Return the [x, y] coordinate for the center point of the cell that contains the specified text.  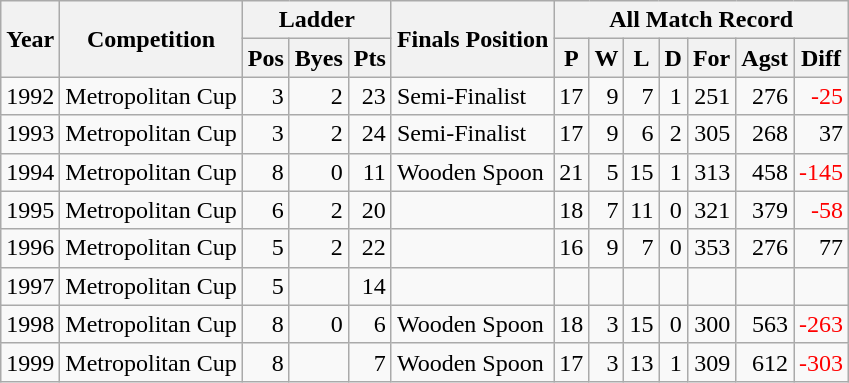
1999 [30, 362]
20 [370, 210]
24 [370, 134]
Agst [765, 58]
1996 [30, 248]
L [642, 58]
1995 [30, 210]
-58 [822, 210]
14 [370, 286]
563 [765, 324]
All Match Record [702, 20]
-303 [822, 362]
W [606, 58]
-145 [822, 172]
21 [572, 172]
23 [370, 96]
321 [711, 210]
1992 [30, 96]
Year [30, 39]
353 [711, 248]
612 [765, 362]
300 [711, 324]
37 [822, 134]
1998 [30, 324]
-263 [822, 324]
For [711, 58]
Byes [318, 58]
313 [711, 172]
309 [711, 362]
Pts [370, 58]
305 [711, 134]
Pos [266, 58]
268 [765, 134]
Ladder [316, 20]
Finals Position [472, 39]
379 [765, 210]
1993 [30, 134]
Competition [151, 39]
D [673, 58]
16 [572, 248]
22 [370, 248]
Diff [822, 58]
-25 [822, 96]
251 [711, 96]
13 [642, 362]
1997 [30, 286]
77 [822, 248]
P [572, 58]
1994 [30, 172]
458 [765, 172]
